Find where the given text appears and provide that cell's center as (x, y) coordinate. 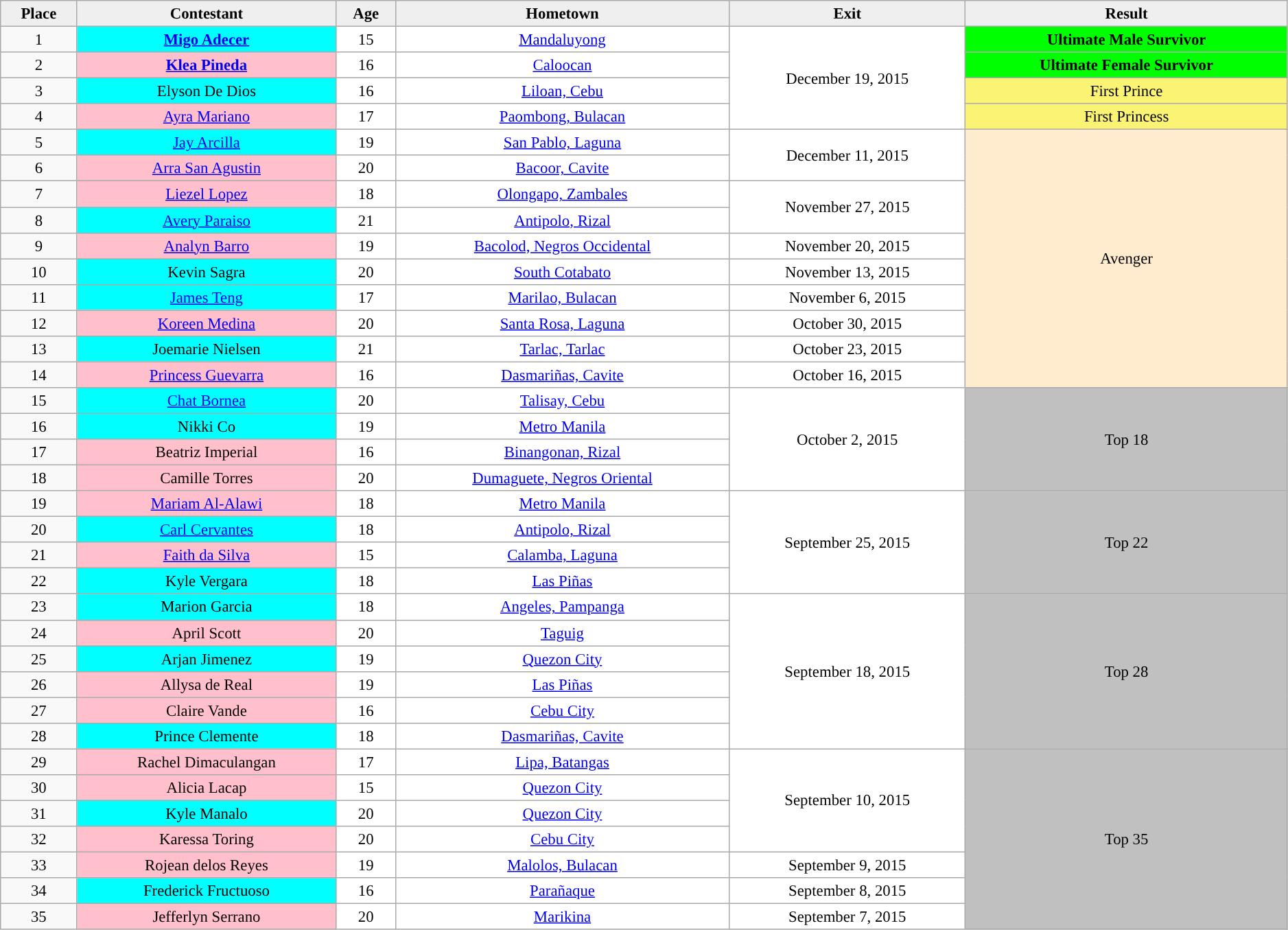
Paombong, Bulacan (562, 117)
September 10, 2015 (847, 800)
April Scott (207, 633)
13 (38, 349)
Arjan Jimenez (207, 659)
22 (38, 581)
Top 35 (1127, 839)
Kyle Manalo (207, 813)
6 (38, 168)
Ultimate Male Survivor (1127, 40)
November 27, 2015 (847, 207)
Kyle Vergara (207, 581)
Ayra Mariano (207, 117)
26 (38, 684)
Mandaluyong (562, 40)
7 (38, 194)
Result (1127, 14)
Place (38, 14)
8 (38, 220)
25 (38, 659)
Jefferlyn Serrano (207, 917)
October 16, 2015 (847, 375)
San Pablo, Laguna (562, 143)
Chat Bornea (207, 401)
Faith da Silva (207, 555)
Rojean delos Reyes (207, 865)
Bacolod, Negros Occidental (562, 246)
September 25, 2015 (847, 542)
24 (38, 633)
September 9, 2015 (847, 865)
28 (38, 736)
Dumaguete, Negros Oriental (562, 478)
November 13, 2015 (847, 272)
23 (38, 607)
Rachel Dimaculangan (207, 762)
30 (38, 788)
November 6, 2015 (847, 297)
34 (38, 891)
Marilao, Bulacan (562, 297)
Analyn Barro (207, 246)
November 20, 2015 (847, 246)
11 (38, 297)
29 (38, 762)
Frederick Fructuoso (207, 891)
Prince Clemente (207, 736)
10 (38, 272)
Allysa de Real (207, 684)
Lipa, Batangas (562, 762)
Liloan, Cebu (562, 91)
12 (38, 323)
Avenger (1127, 259)
December 11, 2015 (847, 155)
South Cotabato (562, 272)
Olongapo, Zambales (562, 194)
Tarlac, Tarlac (562, 349)
Contestant (207, 14)
Ultimate Female Survivor (1127, 65)
Calamba, Laguna (562, 555)
Mariam Al-Alawi (207, 504)
2 (38, 65)
Caloocan (562, 65)
35 (38, 917)
4 (38, 117)
Bacoor, Cavite (562, 168)
Avery Paraiso (207, 220)
14 (38, 375)
James Teng (207, 297)
Hometown (562, 14)
Age (366, 14)
Top 22 (1127, 542)
Talisay, Cebu (562, 401)
September 18, 2015 (847, 672)
October 30, 2015 (847, 323)
Koreen Medina (207, 323)
Beatriz Imperial (207, 452)
September 8, 2015 (847, 891)
Top 28 (1127, 672)
Jay Arcilla (207, 143)
Liezel Lopez (207, 194)
1 (38, 40)
31 (38, 813)
First Princess (1127, 117)
Exit (847, 14)
Marikina (562, 917)
Marion Garcia (207, 607)
Top 18 (1127, 439)
Arra San Agustin (207, 168)
Karessa Toring (207, 839)
Princess Guevarra (207, 375)
December 19, 2015 (847, 78)
October 23, 2015 (847, 349)
October 2, 2015 (847, 439)
Kevin Sagra (207, 272)
Elyson De Dios (207, 91)
Migo Adecer (207, 40)
Camille Torres (207, 478)
Alicia Lacap (207, 788)
Angeles, Pampanga (562, 607)
First Prince (1127, 91)
Parañaque (562, 891)
32 (38, 839)
Taguig (562, 633)
Binangonan, Rizal (562, 452)
Nikki Co (207, 426)
33 (38, 865)
3 (38, 91)
Carl Cervantes (207, 530)
5 (38, 143)
27 (38, 710)
Claire Vande (207, 710)
Joemarie Nielsen (207, 349)
September 7, 2015 (847, 917)
Santa Rosa, Laguna (562, 323)
9 (38, 246)
Klea Pineda (207, 65)
Malolos, Bulacan (562, 865)
